Return (x, y) of the center of cell containing provided text 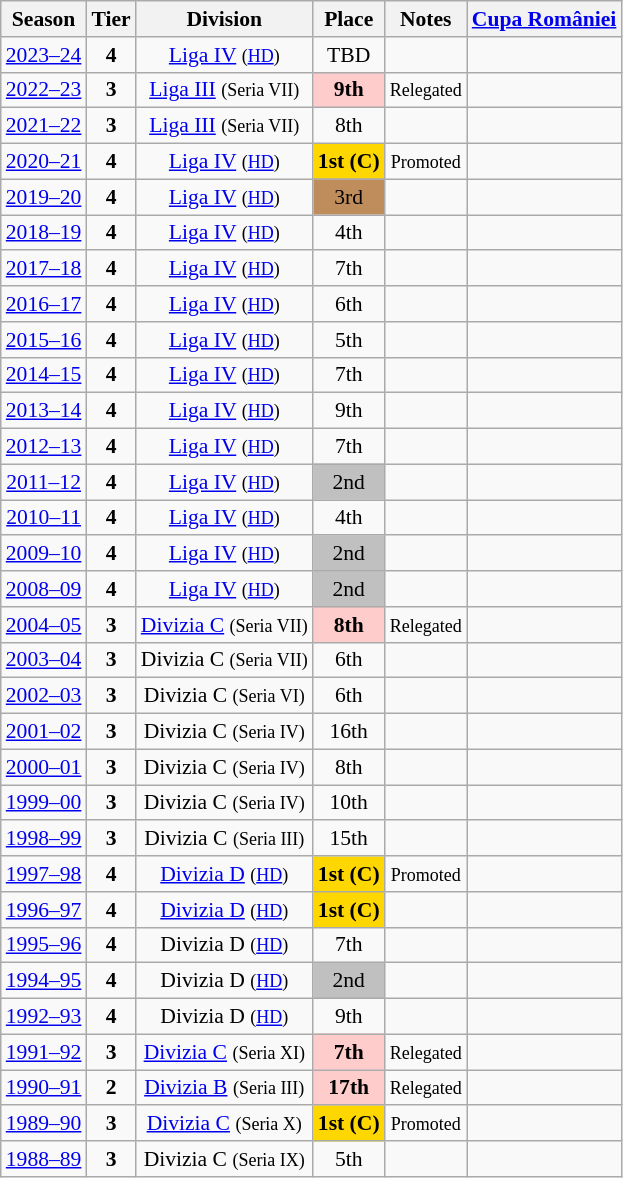
Notes (426, 19)
1997–98 (44, 874)
Divizia C (Seria IX) (224, 1159)
1989–90 (44, 1124)
17th (349, 1088)
Divizia C (Seria XI) (224, 1052)
1988–89 (44, 1159)
Place (349, 19)
1995–96 (44, 945)
Division (224, 19)
Divizia C (Seria VI) (224, 696)
2009–10 (44, 554)
2019–20 (44, 197)
2010–11 (44, 518)
2013–14 (44, 411)
1990–91 (44, 1088)
2003–04 (44, 660)
15th (349, 839)
Divizia C (Seria X) (224, 1124)
1991–92 (44, 1052)
TBD (349, 55)
2016–17 (44, 304)
2022–23 (44, 90)
Season (44, 19)
16th (349, 732)
Cupa României (544, 19)
2015–16 (44, 340)
2008–09 (44, 589)
Divizia B (Seria III) (224, 1088)
1992–93 (44, 1017)
2021–22 (44, 126)
2001–02 (44, 732)
2023–24 (44, 55)
3rd (349, 197)
2002–03 (44, 696)
2012–13 (44, 447)
2018–19 (44, 233)
2017–18 (44, 269)
2011–12 (44, 482)
2020–21 (44, 162)
Divizia C (Seria III) (224, 839)
2 (110, 1088)
10th (349, 803)
2014–15 (44, 375)
1999–00 (44, 803)
Tier (110, 19)
1996–97 (44, 910)
2000–01 (44, 767)
1998–99 (44, 839)
2004–05 (44, 625)
1994–95 (44, 981)
